Return the [X, Y] coordinate for the center point of the cell that contains the specified text.  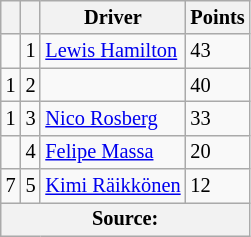
3 [31, 118]
4 [31, 152]
20 [217, 152]
Felipe Massa [112, 152]
43 [217, 51]
Kimi Räikkönen [112, 186]
Nico Rosberg [112, 118]
Driver [112, 17]
Points [217, 17]
33 [217, 118]
12 [217, 186]
2 [31, 85]
40 [217, 85]
Source: [126, 219]
Lewis Hamilton [112, 51]
7 [11, 186]
5 [31, 186]
